Output the (x, y) coordinate of the center of the cell containing the given text.  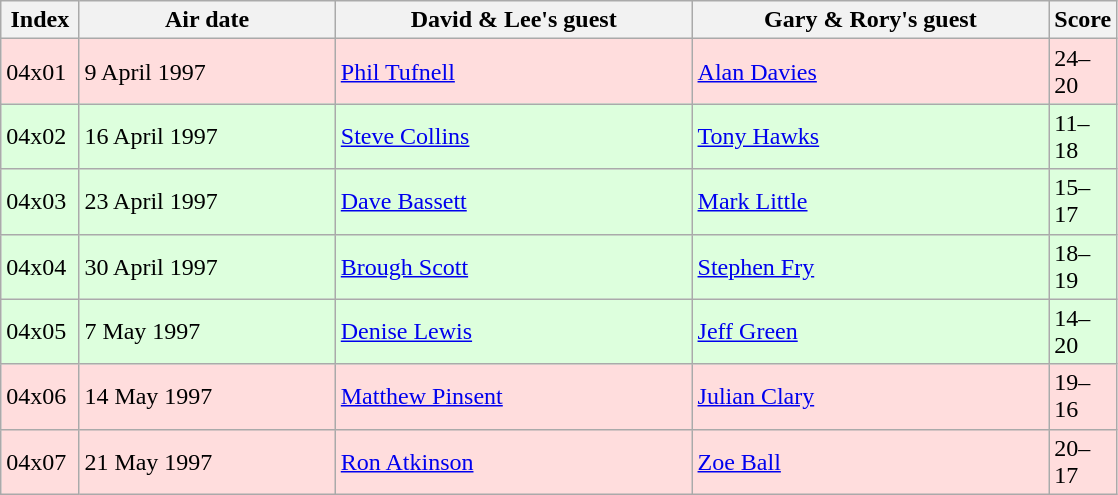
04x03 (40, 202)
Ron Atkinson (514, 462)
Index (40, 20)
Dave Bassett (514, 202)
Score (1083, 20)
04x01 (40, 72)
20–17 (1083, 462)
14–20 (1083, 332)
18–19 (1083, 266)
23 April 1997 (207, 202)
30 April 1997 (207, 266)
21 May 1997 (207, 462)
Mark Little (870, 202)
Steve Collins (514, 136)
16 April 1997 (207, 136)
David & Lee's guest (514, 20)
Matthew Pinsent (514, 396)
04x07 (40, 462)
04x05 (40, 332)
15–17 (1083, 202)
Gary & Rory's guest (870, 20)
Alan Davies (870, 72)
Brough Scott (514, 266)
04x06 (40, 396)
Julian Clary (870, 396)
19–16 (1083, 396)
7 May 1997 (207, 332)
24–20 (1083, 72)
Jeff Green (870, 332)
Phil Tufnell (514, 72)
Zoe Ball (870, 462)
Air date (207, 20)
9 April 1997 (207, 72)
04x02 (40, 136)
Stephen Fry (870, 266)
Tony Hawks (870, 136)
14 May 1997 (207, 396)
Denise Lewis (514, 332)
11–18 (1083, 136)
04x04 (40, 266)
